Find where the given text appears and provide that cell's center as (X, Y) coordinate. 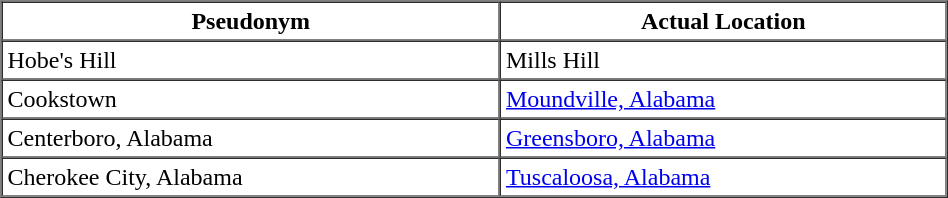
Moundville, Alabama (724, 100)
Centerboro, Alabama (251, 138)
Pseudonym (251, 22)
Actual Location (724, 22)
Hobe's Hill (251, 60)
Mills Hill (724, 60)
Cookstown (251, 100)
Tuscaloosa, Alabama (724, 178)
Greensboro, Alabama (724, 138)
Cherokee City, Alabama (251, 178)
